For the text-containing cell, return its midpoint in [x, y] coordinate format. 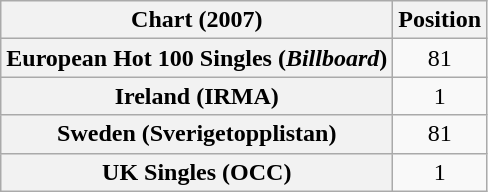
Chart (2007) [197, 20]
Position [440, 20]
UK Singles (OCC) [197, 172]
European Hot 100 Singles (Billboard) [197, 58]
Ireland (IRMA) [197, 96]
Sweden (Sverigetopplistan) [197, 134]
